Pinpoint the cell where the given text exists, returning its (x, y) midpoint coordinate. 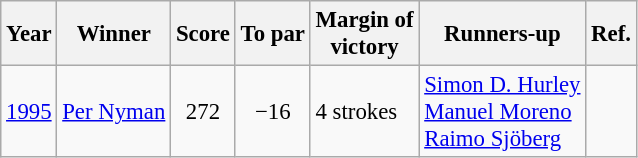
Simon D. Hurley Manuel Moreno Raimo Sjöberg (502, 112)
Per Nyman (114, 112)
Ref. (611, 34)
272 (204, 112)
4 strokes (364, 112)
Score (204, 34)
Year (29, 34)
Margin ofvictory (364, 34)
Winner (114, 34)
To par (272, 34)
Runners-up (502, 34)
−16 (272, 112)
1995 (29, 112)
